Return the (x, y) coordinate for the center point of the cell that contains the specified text.  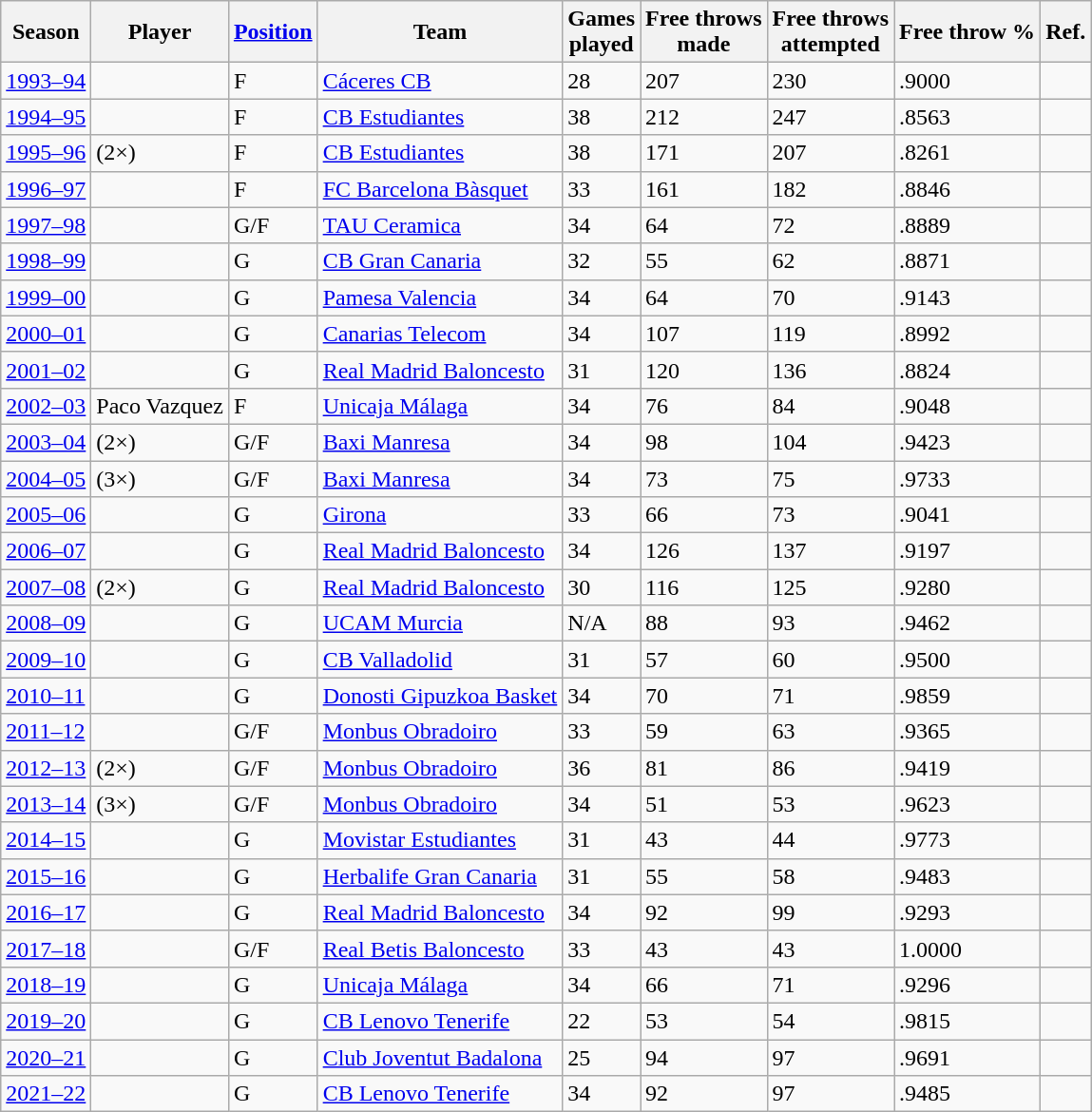
FC Barcelona Bàsquet (440, 189)
2003–04 (46, 442)
2017–18 (46, 949)
22 (602, 1021)
.9143 (967, 297)
Player (160, 32)
Real Betis Baloncesto (440, 949)
Club Joventut Badalona (440, 1058)
36 (602, 768)
Donosti Gipuzkoa Basket (440, 696)
.9815 (967, 1021)
.9296 (967, 985)
104 (831, 442)
.9691 (967, 1058)
2018–19 (46, 985)
.9462 (967, 623)
2009–10 (46, 660)
Canarias Telecom (440, 334)
2013–14 (46, 804)
.9197 (967, 551)
60 (831, 660)
.9623 (967, 804)
Free throw % (967, 32)
136 (831, 370)
1994–95 (46, 117)
TAU Ceramica (440, 225)
.9293 (967, 912)
230 (831, 81)
.9773 (967, 840)
.8889 (967, 225)
.8563 (967, 117)
Pamesa Valencia (440, 297)
CB Valladolid (440, 660)
1997–98 (46, 225)
116 (703, 587)
2000–01 (46, 334)
44 (831, 840)
51 (703, 804)
1995–96 (46, 153)
.9485 (967, 1094)
Movistar Estudiantes (440, 840)
107 (703, 334)
94 (703, 1058)
137 (831, 551)
72 (831, 225)
2007–08 (46, 587)
2010–11 (46, 696)
Ref. (1066, 32)
.9000 (967, 81)
.8992 (967, 334)
2011–12 (46, 732)
.9483 (967, 876)
93 (831, 623)
.9733 (967, 478)
30 (602, 587)
.8824 (967, 370)
2014–15 (46, 840)
.8261 (967, 153)
2012–13 (46, 768)
Paco Vazquez (160, 406)
2015–16 (46, 876)
1998–99 (46, 261)
76 (703, 406)
2002–03 (46, 406)
Free throws attempted (831, 32)
.9419 (967, 768)
125 (831, 587)
57 (703, 660)
.8871 (967, 261)
59 (703, 732)
2004–05 (46, 478)
119 (831, 334)
2020–21 (46, 1058)
Position (273, 32)
.8846 (967, 189)
.9423 (967, 442)
58 (831, 876)
62 (831, 261)
212 (703, 117)
32 (602, 261)
Free throws made (703, 32)
2006–07 (46, 551)
2001–02 (46, 370)
99 (831, 912)
247 (831, 117)
UCAM Murcia (440, 623)
2005–06 (46, 515)
CB Gran Canaria (440, 261)
1.0000 (967, 949)
1996–97 (46, 189)
2021–22 (46, 1094)
86 (831, 768)
54 (831, 1021)
.9041 (967, 515)
.9365 (967, 732)
161 (703, 189)
84 (831, 406)
1993–94 (46, 81)
75 (831, 478)
98 (703, 442)
2016–17 (46, 912)
Team (440, 32)
81 (703, 768)
2008–09 (46, 623)
.9048 (967, 406)
63 (831, 732)
126 (703, 551)
88 (703, 623)
Cáceres CB (440, 81)
171 (703, 153)
2019–20 (46, 1021)
Herbalife Gran Canaria (440, 876)
25 (602, 1058)
Gamesplayed (602, 32)
28 (602, 81)
.9280 (967, 587)
Girona (440, 515)
120 (703, 370)
Season (46, 32)
1999–00 (46, 297)
.9859 (967, 696)
.9500 (967, 660)
N/A (602, 623)
182 (831, 189)
